Find where the given text appears and provide that cell's center as (X, Y) coordinate. 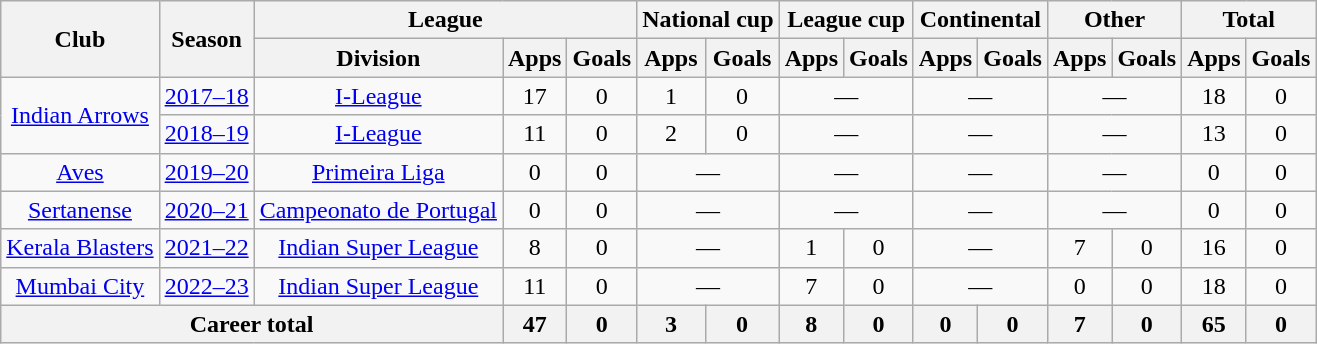
Campeonato de Portugal (378, 210)
13 (1214, 134)
Total (1249, 20)
16 (1214, 248)
65 (1214, 324)
2021–22 (206, 248)
Division (378, 58)
League (446, 20)
National cup (708, 20)
Sertanense (80, 210)
League cup (846, 20)
Indian Arrows (80, 115)
2 (671, 134)
Career total (252, 324)
2022–23 (206, 286)
2017–18 (206, 96)
Aves (80, 172)
Mumbai City (80, 286)
17 (534, 96)
Other (1114, 20)
Continental (980, 20)
Primeira Liga (378, 172)
2019–20 (206, 172)
3 (671, 324)
Kerala Blasters (80, 248)
Season (206, 39)
Club (80, 39)
2018–19 (206, 134)
47 (534, 324)
2020–21 (206, 210)
